Scan for the cell matching the given text and deliver its (X, Y) coordinate at center. 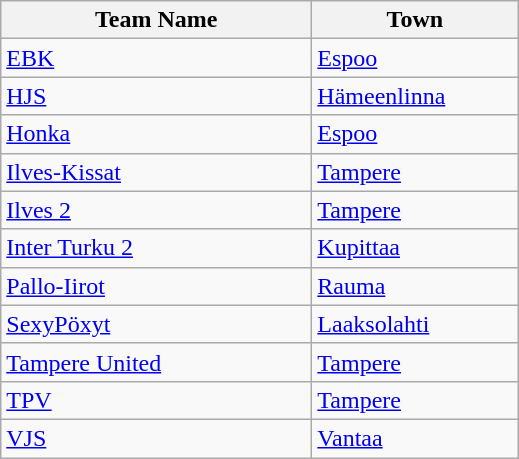
Town (415, 20)
EBK (156, 58)
TPV (156, 400)
Inter Turku 2 (156, 248)
Pallo-Iirot (156, 286)
Rauma (415, 286)
Honka (156, 134)
Laaksolahti (415, 324)
Vantaa (415, 438)
Team Name (156, 20)
VJS (156, 438)
Kupittaa (415, 248)
SexyPöxyt (156, 324)
Ilves-Kissat (156, 172)
Hämeenlinna (415, 96)
HJS (156, 96)
Tampere United (156, 362)
Ilves 2 (156, 210)
